Output the (X, Y) coordinate of the center of the cell containing the given text.  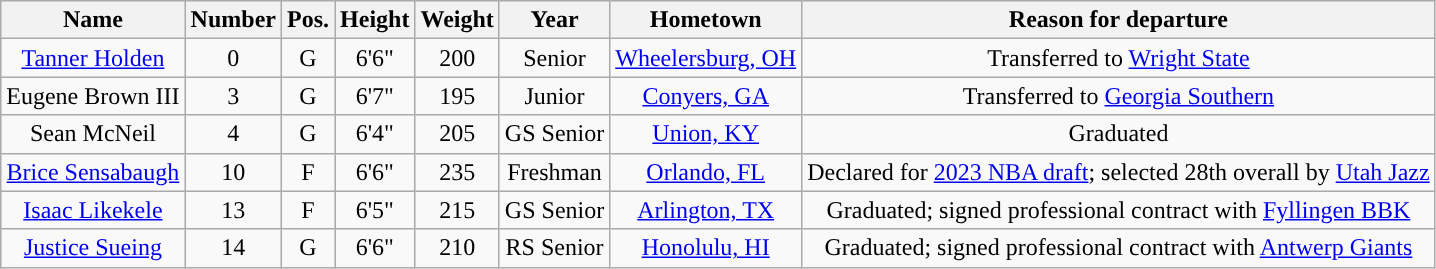
Union, KY (706, 134)
205 (457, 134)
Weight (457, 20)
Isaac Likekele (93, 210)
Senior (554, 58)
Declared for 2023 NBA draft; selected 28th overall by Utah Jazz (1119, 172)
Justice Sueing (93, 248)
Brice Sensabaugh (93, 172)
10 (233, 172)
Freshman (554, 172)
14 (233, 248)
0 (233, 58)
195 (457, 96)
Orlando, FL (706, 172)
Arlington, TX (706, 210)
Sean McNeil (93, 134)
Transferred to Wright State (1119, 58)
Graduated; signed professional contract with Fyllingen BBK (1119, 210)
Eugene Brown III (93, 96)
3 (233, 96)
Honolulu, HI (706, 248)
Year (554, 20)
Transferred to Georgia Southern (1119, 96)
215 (457, 210)
Conyers, GA (706, 96)
6'5" (375, 210)
Junior (554, 96)
Hometown (706, 20)
Wheelersburg, OH (706, 58)
210 (457, 248)
13 (233, 210)
Number (233, 20)
Graduated; signed professional contract with Antwerp Giants (1119, 248)
235 (457, 172)
Reason for departure (1119, 20)
Graduated (1119, 134)
6'7" (375, 96)
6'4" (375, 134)
Pos. (308, 20)
Height (375, 20)
RS Senior (554, 248)
Tanner Holden (93, 58)
4 (233, 134)
Name (93, 20)
200 (457, 58)
